Detect which cell encompasses the target text, then output its (X, Y) center coordinate. 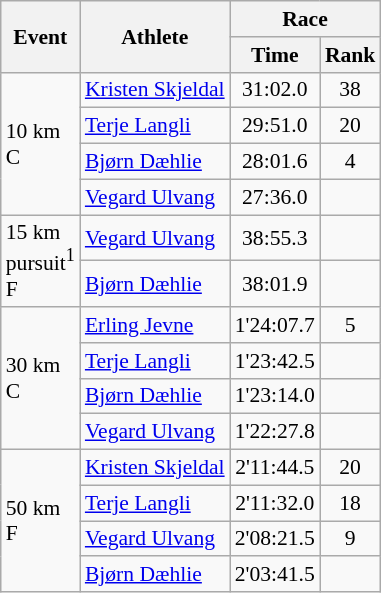
1'24:07.7 (275, 325)
27:36.0 (275, 197)
Athlete (155, 36)
2'11:32.0 (275, 503)
Erling Jevne (155, 325)
Rank (350, 55)
29:51.0 (275, 126)
1'22:27.8 (275, 432)
38 (350, 90)
4 (350, 162)
1'23:42.5 (275, 361)
38:55.3 (275, 238)
18 (350, 503)
9 (350, 539)
10 km C (40, 143)
28:01.6 (275, 162)
30 km C (40, 378)
Event (40, 36)
38:01.9 (275, 284)
15 km pursuit1 F (40, 261)
2'08:21.5 (275, 539)
31:02.0 (275, 90)
Race (306, 19)
1'23:14.0 (275, 396)
2'11:44.5 (275, 468)
Time (275, 55)
5 (350, 325)
2'03:41.5 (275, 575)
50 km F (40, 521)
